Provide the [X, Y] coordinate of the cell's center where the given text is located.  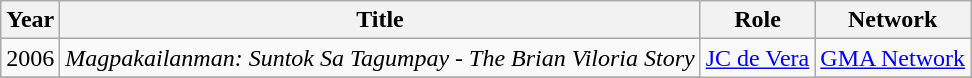
Title [380, 20]
JC de Vera [758, 58]
Year [30, 20]
Magpakailanman: Suntok Sa Tagumpay - The Brian Viloria Story [380, 58]
GMA Network [893, 58]
Role [758, 20]
Network [893, 20]
2006 [30, 58]
